Identify which cell holds the provided text, then report its (x, y) central coordinate. 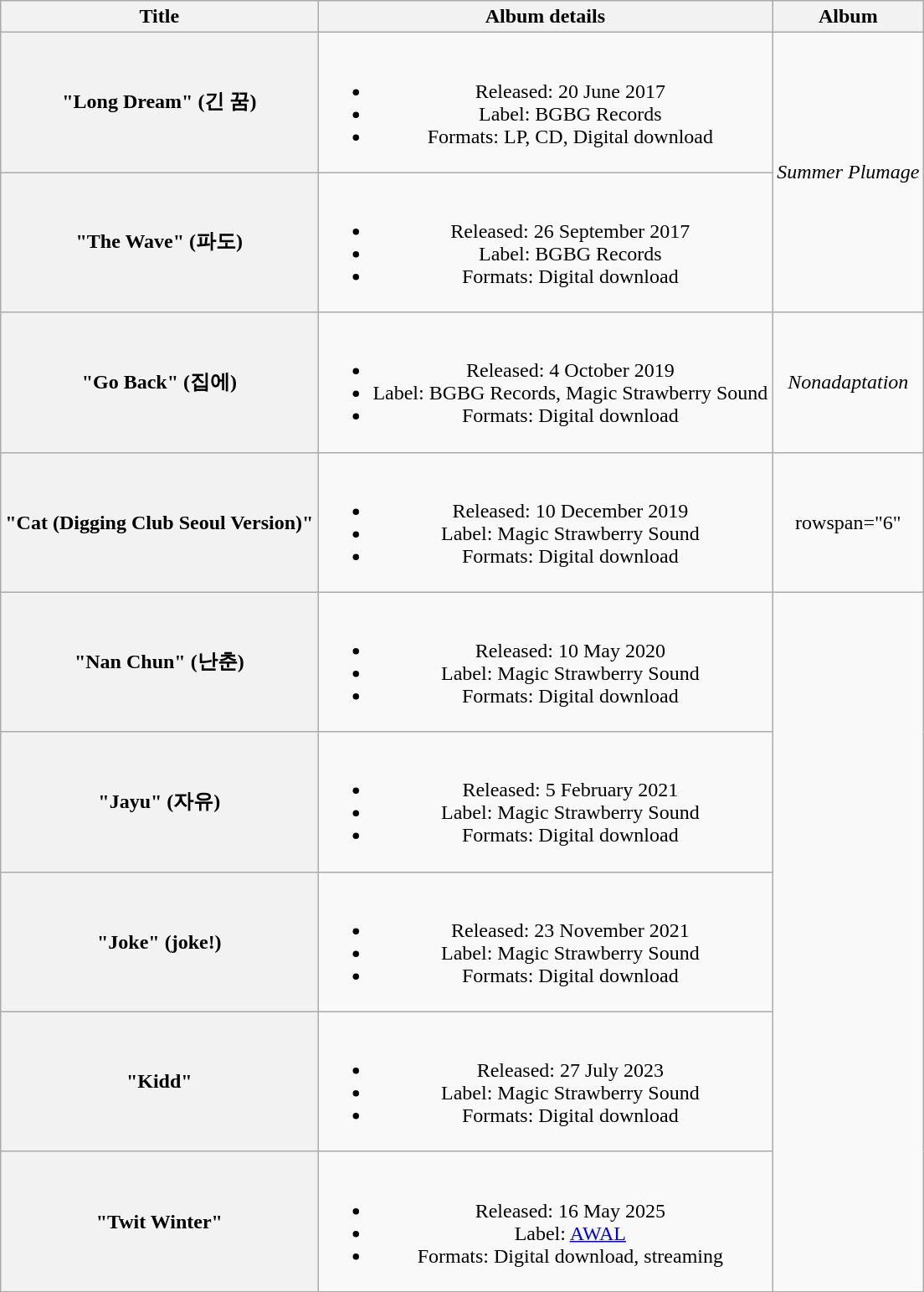
Released: 23 November 2021Label: Magic Strawberry SoundFormats: Digital download (546, 941)
Album (849, 17)
Album details (546, 17)
"Long Dream" (긴 꿈) (159, 102)
"Jayu" (자유) (159, 802)
Released: 20 June 2017Label: BGBG RecordsFormats: LP, CD, Digital download (546, 102)
"The Wave" (파도) (159, 243)
rowspan="6" (849, 522)
Released: 10 May 2020Label: Magic Strawberry SoundFormats: Digital download (546, 661)
Released: 10 December 2019Label: Magic Strawberry SoundFormats: Digital download (546, 522)
"Kidd" (159, 1082)
"Nan Chun" (난춘) (159, 661)
"Twit Winter" (159, 1221)
"Go Back" (집에) (159, 382)
"Cat (Digging Club Seoul Version)" (159, 522)
"Joke" (joke!) (159, 941)
Released: 4 October 2019Label: BGBG Records, Magic Strawberry SoundFormats: Digital download (546, 382)
Nonadaptation (849, 382)
Released: 27 July 2023Label: Magic Strawberry SoundFormats: Digital download (546, 1082)
Released: 5 February 2021Label: Magic Strawberry SoundFormats: Digital download (546, 802)
Title (159, 17)
Released: 16 May 2025Label: AWALFormats: Digital download, streaming (546, 1221)
Summer Plumage (849, 172)
Released: 26 September 2017Label: BGBG RecordsFormats: Digital download (546, 243)
